Return the [x, y] coordinate for the center point of the cell that contains the specified text.  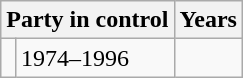
Party in control [88, 20]
Years [208, 20]
1974–1996 [94, 58]
